Pinpoint the cell where the given text exists, returning its (X, Y) midpoint coordinate. 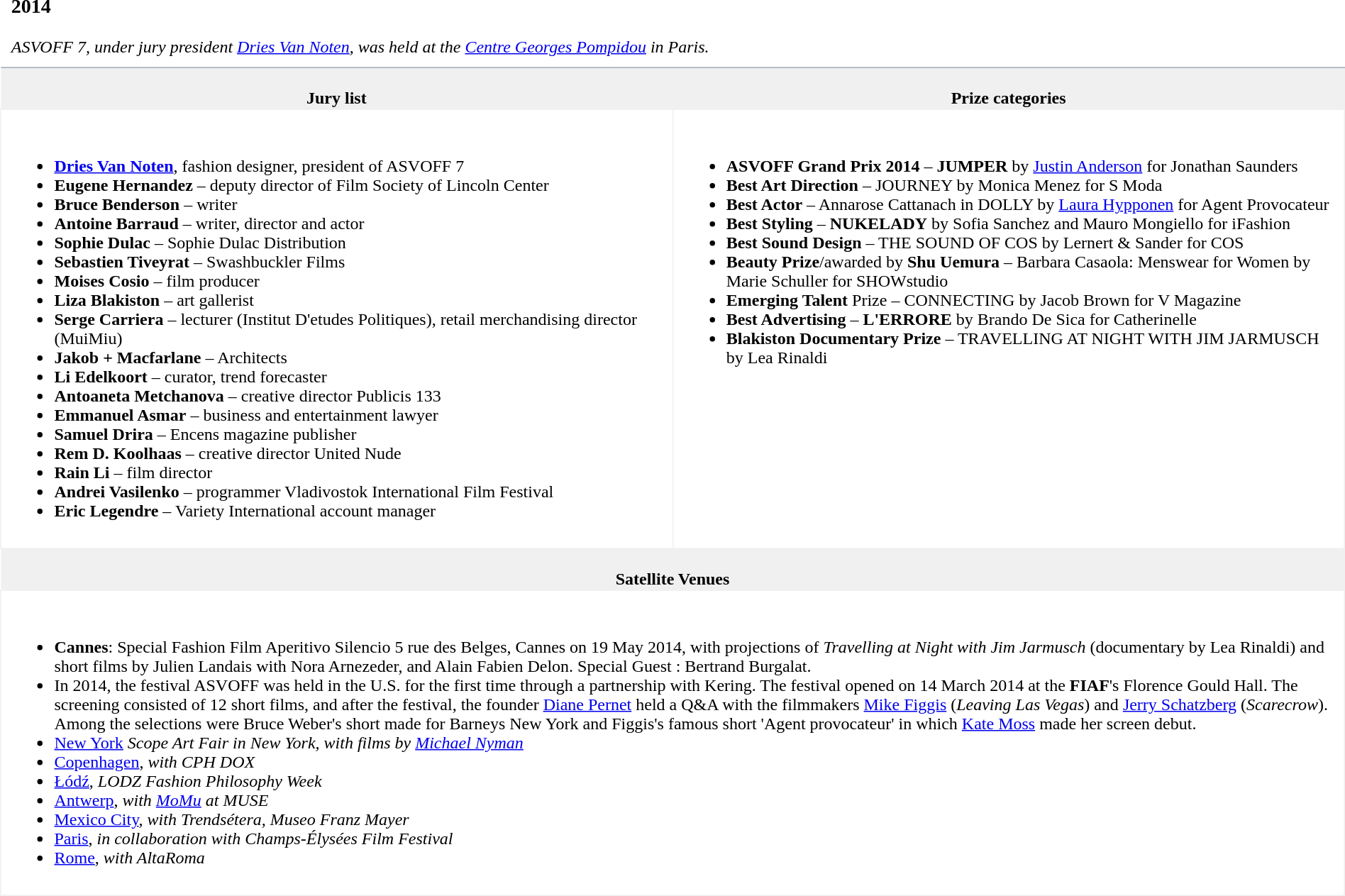
Jury list (336, 89)
Satellite Venues (672, 570)
Prize categories (1009, 89)
